Find where the given text appears and provide that cell's center as [X, Y] coordinate. 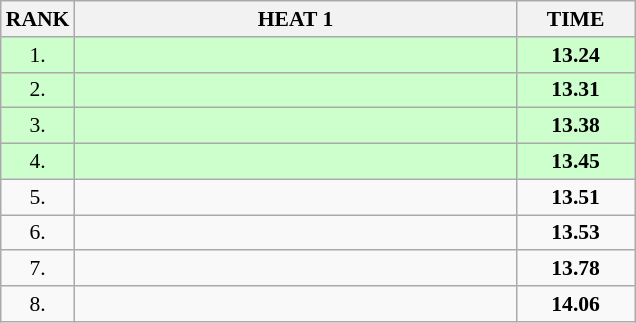
4. [38, 162]
13.78 [576, 269]
13.38 [576, 126]
13.24 [576, 55]
13.31 [576, 90]
HEAT 1 [295, 19]
RANK [38, 19]
6. [38, 233]
1. [38, 55]
13.45 [576, 162]
8. [38, 304]
2. [38, 90]
3. [38, 126]
5. [38, 197]
14.06 [576, 304]
7. [38, 269]
13.53 [576, 233]
TIME [576, 19]
13.51 [576, 197]
